Extract the (X, Y) coordinate from the center of the cell holding the provided text.  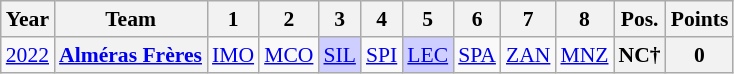
Pos. (640, 19)
3 (340, 19)
LEC (428, 55)
MNZ (584, 55)
6 (477, 19)
Points (700, 19)
IMO (233, 55)
SPA (477, 55)
0 (700, 55)
2022 (28, 55)
2 (288, 19)
7 (528, 19)
Team (130, 19)
NC† (640, 55)
4 (382, 19)
MCO (288, 55)
8 (584, 19)
Year (28, 19)
Alméras Frères (130, 55)
5 (428, 19)
SPI (382, 55)
ZAN (528, 55)
SIL (340, 55)
1 (233, 19)
